Locate the cell with the specified text and output its (x, y) center coordinate. 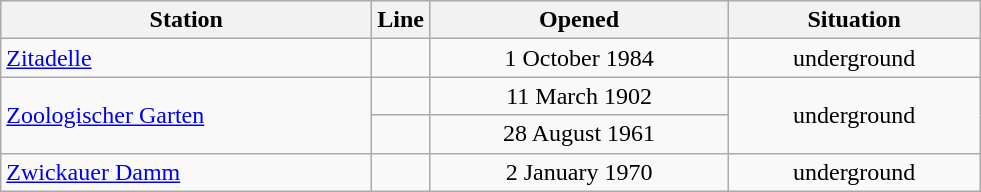
Zoologischer Garten (186, 115)
Situation (854, 20)
11 March 1902 (580, 96)
Zwickauer Damm (186, 172)
Station (186, 20)
Zitadelle (186, 58)
Line (401, 20)
2 January 1970 (580, 172)
1 October 1984 (580, 58)
Opened (580, 20)
28 August 1961 (580, 134)
